Capture the cell that displays the provided text and extract its (X, Y) central coordinate. 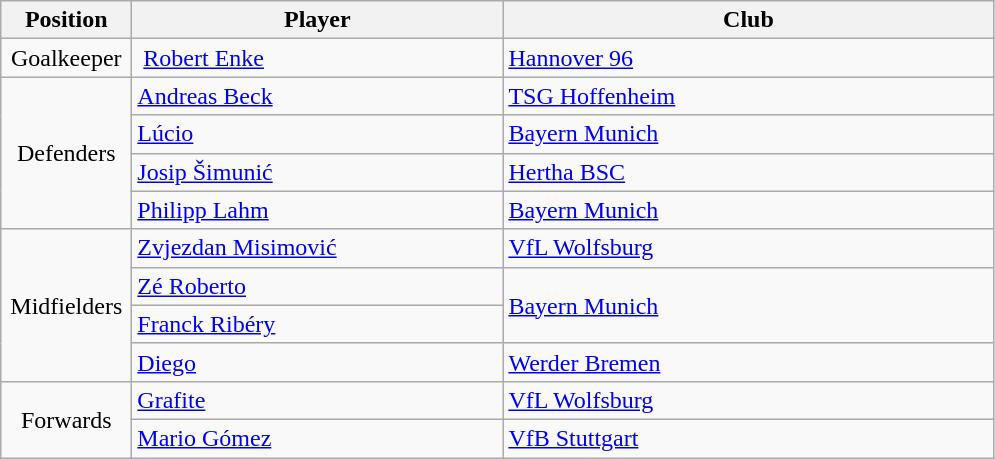
Grafite (318, 400)
Zé Roberto (318, 286)
Hannover 96 (748, 58)
Player (318, 20)
Forwards (66, 419)
Robert Enke (318, 58)
Defenders (66, 153)
Franck Ribéry (318, 324)
Zvjezdan Misimović (318, 248)
Werder Bremen (748, 362)
Midfielders (66, 305)
Diego (318, 362)
Mario Gómez (318, 438)
TSG Hoffenheim (748, 96)
Andreas Beck (318, 96)
Lúcio (318, 134)
Position (66, 20)
VfB Stuttgart (748, 438)
Josip Šimunić (318, 172)
Goalkeeper (66, 58)
Club (748, 20)
Philipp Lahm (318, 210)
Hertha BSC (748, 172)
